Determine the [x, y] coordinate at the center of the cell enclosing the given text.  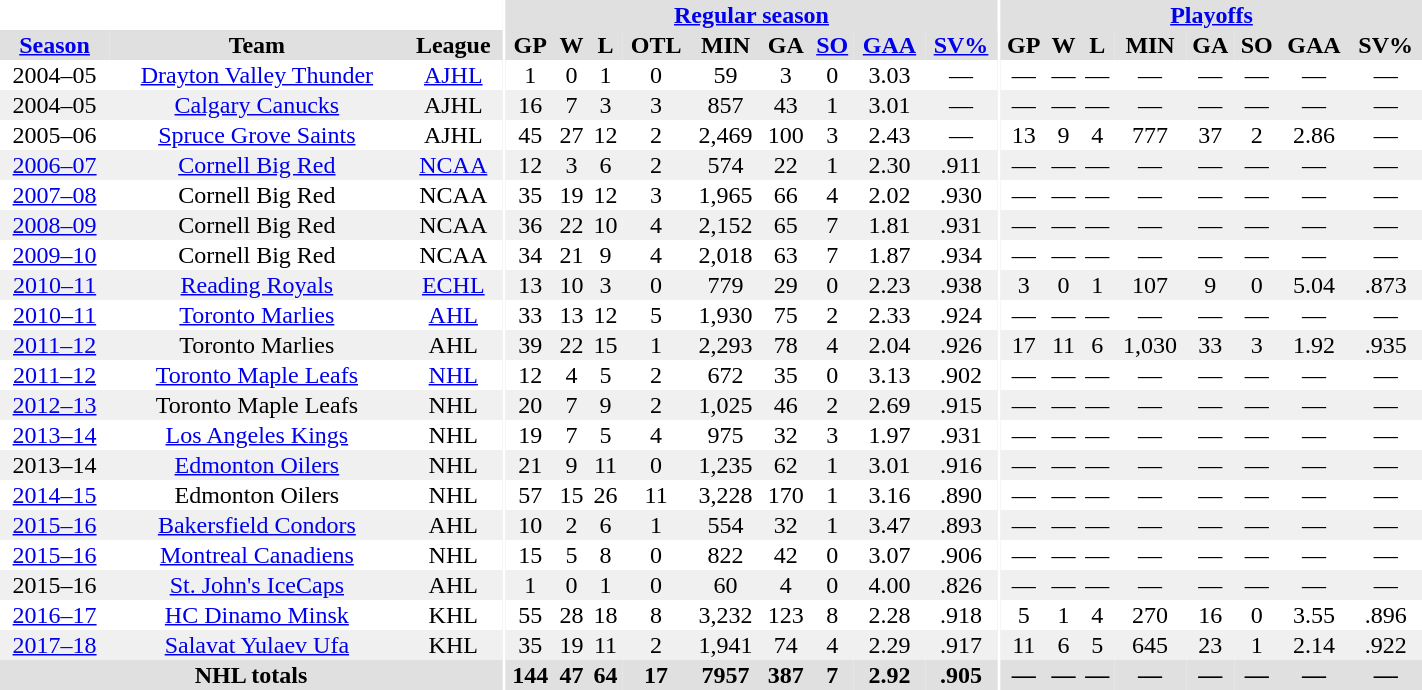
Playoffs [1212, 15]
1.87 [890, 255]
75 [786, 315]
2,469 [726, 135]
63 [786, 255]
2.04 [890, 345]
2.23 [890, 285]
100 [786, 135]
1,965 [726, 195]
1.97 [890, 435]
4.00 [890, 585]
.902 [961, 375]
.911 [961, 165]
1.81 [890, 225]
107 [1150, 285]
857 [726, 105]
270 [1150, 615]
5.04 [1314, 285]
.917 [961, 645]
2005–06 [54, 135]
3,232 [726, 615]
.896 [1386, 615]
3,228 [726, 495]
1.92 [1314, 345]
2008–09 [54, 225]
ECHL [454, 285]
20 [530, 405]
975 [726, 435]
59 [726, 75]
47 [572, 675]
34 [530, 255]
65 [786, 225]
.935 [1386, 345]
55 [530, 615]
1,235 [726, 465]
2017–18 [54, 645]
.893 [961, 525]
2006–07 [54, 165]
3.55 [1314, 615]
3.07 [890, 555]
27 [572, 135]
2.29 [890, 645]
.905 [961, 675]
1,030 [1150, 345]
Regular season [752, 15]
3.47 [890, 525]
Drayton Valley Thunder [256, 75]
2,293 [726, 345]
.915 [961, 405]
1,025 [726, 405]
43 [786, 105]
.890 [961, 495]
2.02 [890, 195]
45 [530, 135]
Bakersfield Condors [256, 525]
League [454, 45]
554 [726, 525]
37 [1210, 135]
387 [786, 675]
2.30 [890, 165]
39 [530, 345]
7957 [726, 675]
36 [530, 225]
23 [1210, 645]
NHL totals [251, 675]
.934 [961, 255]
HC Dinamo Minsk [256, 615]
Calgary Canucks [256, 105]
Team [256, 45]
2.92 [890, 675]
Reading Royals [256, 285]
60 [726, 585]
170 [786, 495]
42 [786, 555]
46 [786, 405]
64 [606, 675]
.916 [961, 465]
2.43 [890, 135]
.826 [961, 585]
78 [786, 345]
.926 [961, 345]
3.03 [890, 75]
.906 [961, 555]
3.16 [890, 495]
74 [786, 645]
1,930 [726, 315]
.924 [961, 315]
2009–10 [54, 255]
2.69 [890, 405]
2.33 [890, 315]
62 [786, 465]
St. John's IceCaps [256, 585]
18 [606, 615]
.938 [961, 285]
.930 [961, 195]
.918 [961, 615]
2016–17 [54, 615]
28 [572, 615]
.922 [1386, 645]
2014–15 [54, 495]
2012–13 [54, 405]
Season [54, 45]
645 [1150, 645]
2,152 [726, 225]
1,941 [726, 645]
2007–08 [54, 195]
779 [726, 285]
822 [726, 555]
2.86 [1314, 135]
574 [726, 165]
2.14 [1314, 645]
.873 [1386, 285]
672 [726, 375]
123 [786, 615]
3.13 [890, 375]
26 [606, 495]
2,018 [726, 255]
144 [530, 675]
Montreal Canadiens [256, 555]
2.28 [890, 615]
29 [786, 285]
777 [1150, 135]
Spruce Grove Saints [256, 135]
Salavat Yulaev Ufa [256, 645]
OTL [656, 45]
57 [530, 495]
66 [786, 195]
Los Angeles Kings [256, 435]
